Provide the [x, y] coordinate of the cell's center where the given text is located.  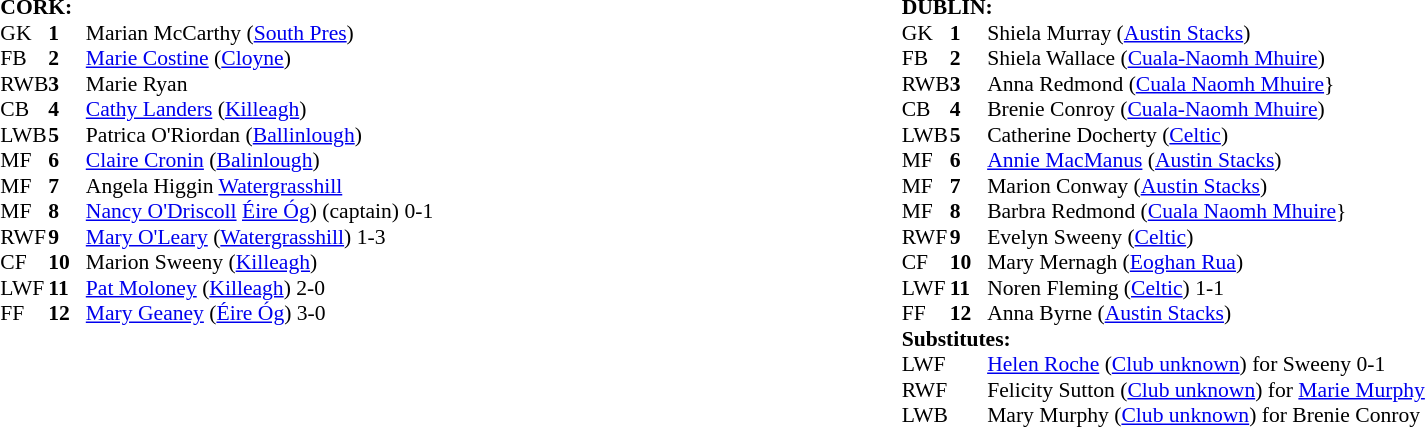
Felicity Sutton (Club unknown) for Marie Murphy [1206, 390]
Claire Cronin (Balinlough) [260, 161]
Marion Sweeny (Killeagh) [260, 263]
Annie MacManus (Austin Stacks) [1206, 161]
Cathy Landers (Killeagh) [260, 109]
Marian McCarthy (South Pres) [260, 33]
Marion Conway (Austin Stacks) [1206, 186]
Anna Byrne (Austin Stacks) [1206, 313]
Pat Moloney (Killeagh) 2-0 [260, 288]
Noren Fleming (Celtic) 1-1 [1206, 288]
Evelyn Sweeny (Celtic) [1206, 237]
Angela Higgin Watergrasshill [260, 186]
Mary Mernagh (Eoghan Rua) [1206, 263]
Marie Costine (Cloyne) [260, 59]
Catherine Docherty (Celtic) [1206, 135]
Shiela Murray (Austin Stacks) [1206, 33]
Brenie Conroy (Cuala-Naomh Mhuire) [1206, 109]
Mary O'Leary (Watergrasshill) 1-3 [260, 237]
Nancy O'Driscoll Éire Óg) (captain) 0-1 [260, 211]
Shiela Wallace (Cuala-Naomh Mhuire) [1206, 59]
Barbra Redmond (Cuala Naomh Mhuire} [1206, 211]
Patrica O'Riordan (Ballinlough) [260, 135]
Marie Ryan [260, 84]
Mary Geaney (Éire Óg) 3-0 [260, 313]
Helen Roche (Club unknown) for Sweeny 0-1 [1206, 365]
Anna Redmond (Cuala Naomh Mhuire} [1206, 84]
Substitutes: [1164, 339]
